Output the (x, y) coordinate of the center of the cell containing the given text.  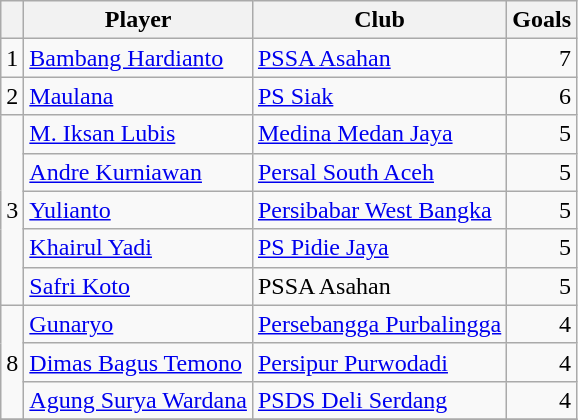
Persal South Aceh (379, 172)
Persipur Purwodadi (379, 362)
Maulana (138, 96)
Agung Surya Wardana (138, 400)
Safri Koto (138, 286)
Club (379, 20)
7 (542, 58)
PS Pidie Jaya (379, 248)
Andre Kurniawan (138, 172)
Medina Medan Jaya (379, 134)
3 (12, 210)
Bambang Hardianto (138, 58)
Persibabar West Bangka (379, 210)
Goals (542, 20)
Yulianto (138, 210)
PSDS Deli Serdang (379, 400)
Player (138, 20)
Persebangga Purbalingga (379, 324)
1 (12, 58)
Khairul Yadi (138, 248)
M. Iksan Lubis (138, 134)
6 (542, 96)
PS Siak (379, 96)
2 (12, 96)
8 (12, 362)
Gunaryo (138, 324)
Dimas Bagus Temono (138, 362)
